Return (X, Y) of the center of cell containing provided text 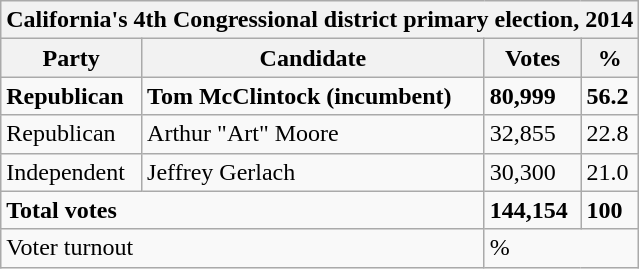
80,999 (532, 96)
100 (610, 210)
56.2 (610, 96)
Tom McClintock (incumbent) (314, 96)
21.0 (610, 172)
Party (72, 58)
Jeffrey Gerlach (314, 172)
Votes (532, 58)
22.8 (610, 134)
Voter turnout (243, 248)
32,855 (532, 134)
California's 4th Congressional district primary election, 2014 (320, 20)
Candidate (314, 58)
144,154 (532, 210)
Total votes (243, 210)
Independent (72, 172)
30,300 (532, 172)
Arthur "Art" Moore (314, 134)
